Extract the (x, y) coordinate from the center of the cell holding the provided text.  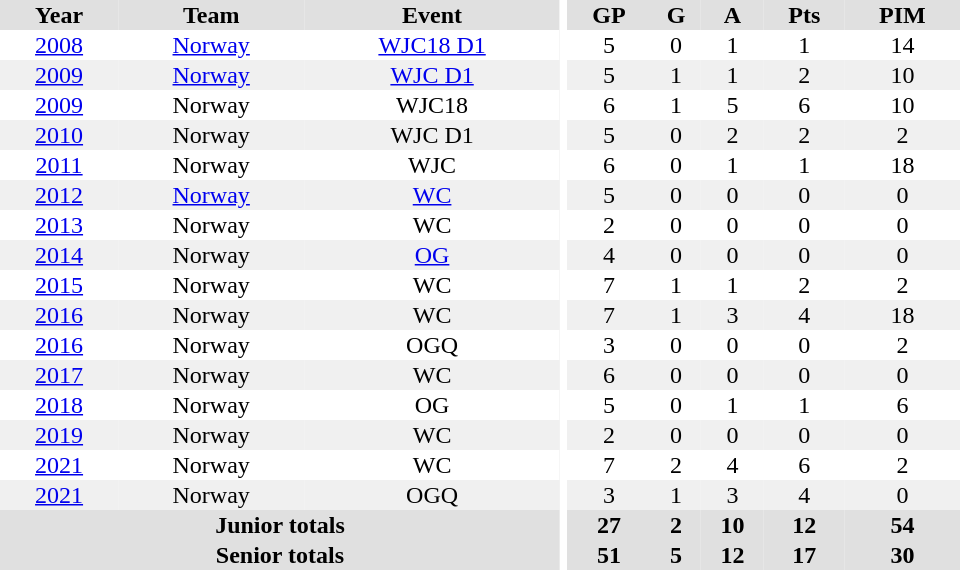
27 (609, 525)
Event (432, 15)
2017 (59, 375)
2012 (59, 195)
WJC18 (432, 105)
54 (902, 525)
Senior totals (280, 555)
WJC (432, 165)
30 (902, 555)
2013 (59, 225)
2014 (59, 255)
2010 (59, 135)
2019 (59, 435)
Junior totals (280, 525)
G (676, 15)
51 (609, 555)
2011 (59, 165)
2008 (59, 45)
Year (59, 15)
Pts (804, 15)
14 (902, 45)
2018 (59, 405)
A (732, 15)
WJC18 D1 (432, 45)
17 (804, 555)
Team (211, 15)
PIM (902, 15)
2015 (59, 285)
GP (609, 15)
